Determine the (x, y) coordinate at the center of the cell enclosing the given text.  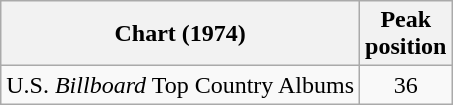
Peakposition (406, 34)
Chart (1974) (180, 34)
U.S. Billboard Top Country Albums (180, 85)
36 (406, 85)
